Extract the (x, y) coordinate from the center of the cell holding the provided text.  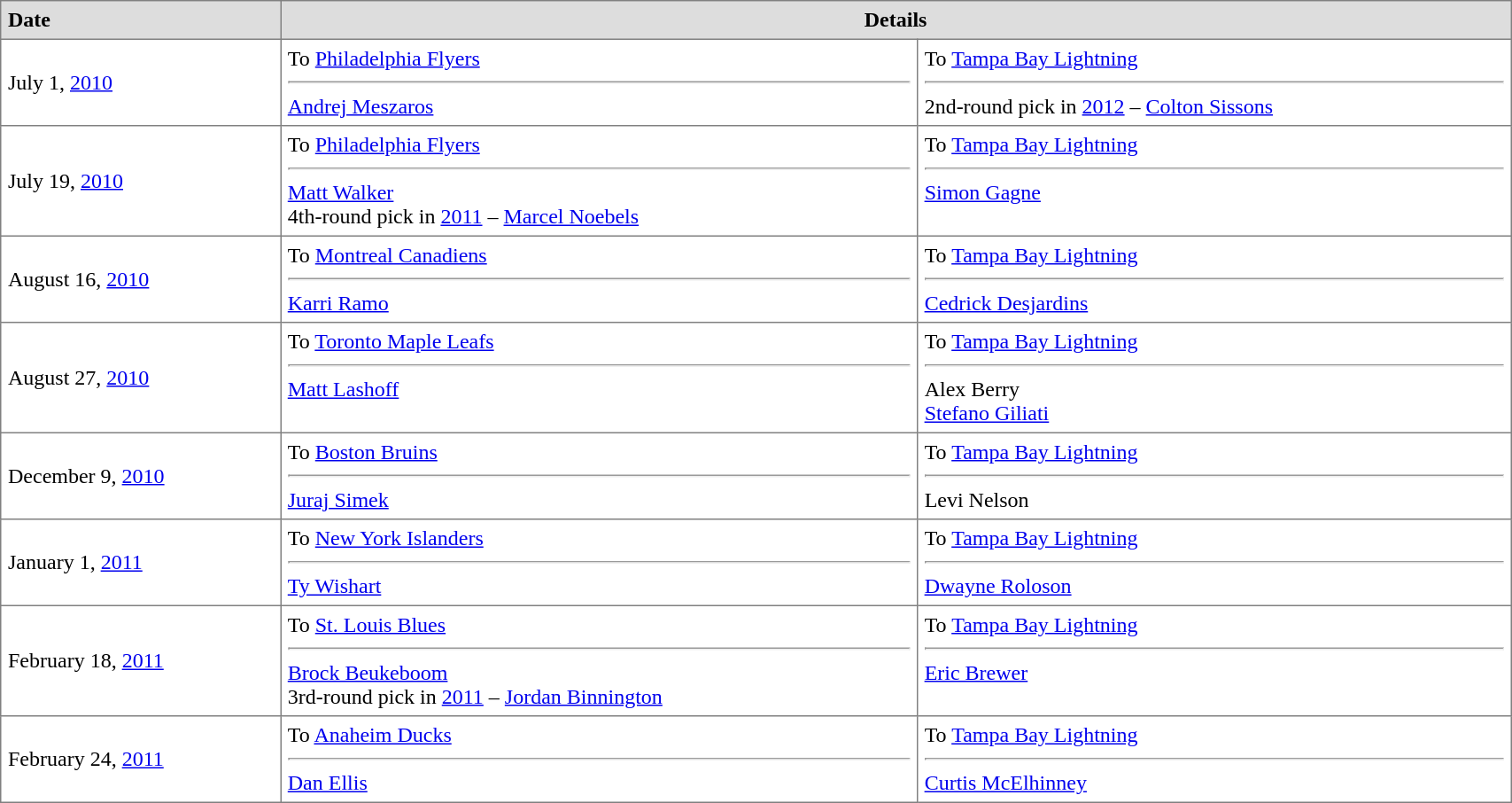
To Tampa Bay Lightning Dwayne Roloson (1213, 563)
January 1, 2011 (141, 563)
To Anaheim Ducks Dan Ellis (599, 760)
To Philadelphia Flyers Matt Walker4th-round pick in 2011 – Marcel Noebels (599, 181)
To St. Louis Blues Brock Beukeboom3rd-round pick in 2011 – Jordan Binnington (599, 660)
To Tampa Bay Lightning Curtis McElhinney (1213, 760)
To Tampa Bay Lightning Eric Brewer (1213, 660)
To New York Islanders Ty Wishart (599, 563)
August 27, 2010 (141, 378)
February 24, 2011 (141, 760)
To Tampa Bay Lightning Alex BerryStefano Giliati (1213, 378)
July 19, 2010 (141, 181)
August 16, 2010 (141, 279)
Date (141, 20)
To Boston Bruins Juraj Simek (599, 476)
February 18, 2011 (141, 660)
To Montreal Canadiens Karri Ramo (599, 279)
July 1, 2010 (141, 82)
To Tampa Bay Lightning Levi Nelson (1213, 476)
To Tampa Bay Lightning Simon Gagne (1213, 181)
Details (896, 20)
To Tampa Bay Lightning Cedrick Desjardins (1213, 279)
To Philadelphia Flyers Andrej Meszaros (599, 82)
To Toronto Maple Leafs Matt Lashoff (599, 378)
December 9, 2010 (141, 476)
To Tampa Bay Lightning 2nd-round pick in 2012 – Colton Sissons (1213, 82)
